Detect which cell encompasses the target text, then output its (X, Y) center coordinate. 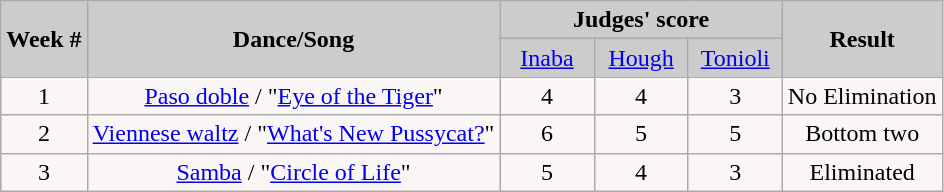
Bottom two (862, 134)
Eliminated (862, 172)
Hough (641, 58)
Paso doble / "Eye of the Tiger" (294, 96)
6 (547, 134)
Result (862, 39)
Tonioli (735, 58)
Samba / "Circle of Life" (294, 172)
Inaba (547, 58)
Dance/Song (294, 39)
Judges' score (641, 20)
No Elimination (862, 96)
2 (44, 134)
Week # (44, 39)
Viennese waltz / "What's New Pussycat?" (294, 134)
1 (44, 96)
